Capture the cell that displays the provided text and extract its (X, Y) central coordinate. 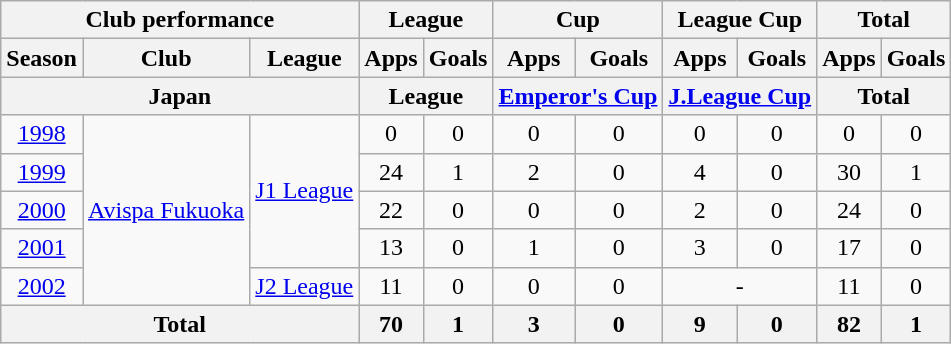
22 (391, 210)
2001 (42, 248)
J.League Cup (740, 96)
17 (849, 248)
2002 (42, 286)
League Cup (740, 20)
- (740, 286)
1999 (42, 172)
Japan (180, 96)
Avispa Fukuoka (166, 210)
70 (391, 324)
Season (42, 58)
1998 (42, 134)
82 (849, 324)
J2 League (304, 286)
30 (849, 172)
J1 League (304, 191)
9 (700, 324)
2000 (42, 210)
Cup (578, 20)
4 (700, 172)
Club (166, 58)
13 (391, 248)
Club performance (180, 20)
Emperor's Cup (578, 96)
